For the text-containing cell, return its midpoint in (X, Y) coordinate format. 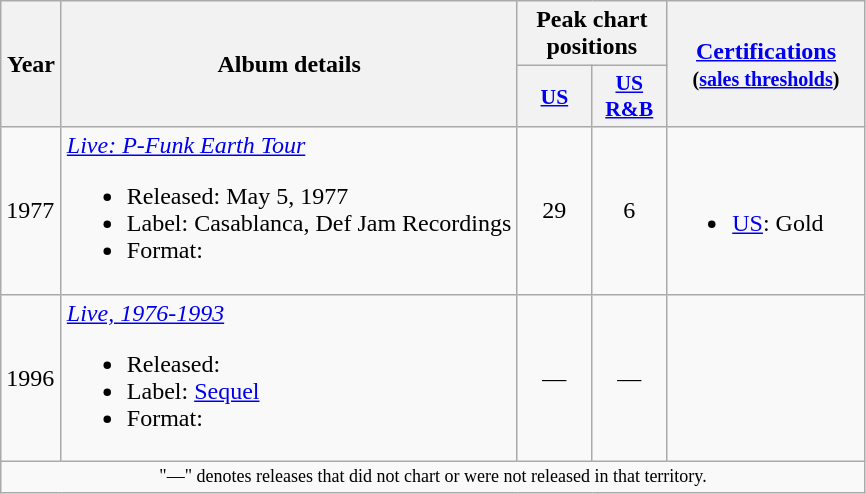
US (554, 96)
1996 (32, 378)
Certifications(sales thresholds) (766, 64)
Live, 1976-1993Released:Label: SequelFormat: (289, 378)
Album details (289, 64)
Peak chart positions (592, 34)
USR&B (630, 96)
6 (630, 210)
US: Gold (766, 210)
Year (32, 64)
Live: P-Funk Earth TourReleased: May 5, 1977Label: Casablanca, Def Jam RecordingsFormat: (289, 210)
"—" denotes releases that did not chart or were not released in that territory. (434, 476)
29 (554, 210)
1977 (32, 210)
